Find where the given text appears and provide that cell's center as (x, y) coordinate. 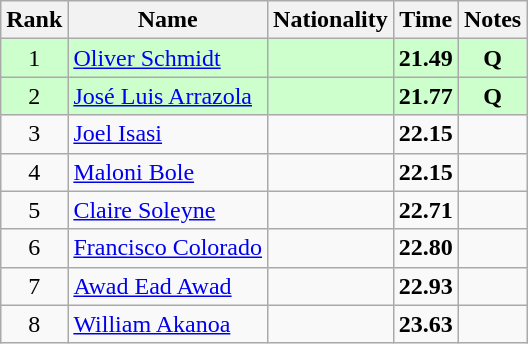
Awad Ead Awad (168, 286)
3 (34, 134)
2 (34, 96)
22.71 (426, 210)
Rank (34, 20)
José Luis Arrazola (168, 96)
Oliver Schmidt (168, 58)
Claire Soleyne (168, 210)
Nationality (331, 20)
22.93 (426, 286)
Name (168, 20)
Francisco Colorado (168, 248)
21.49 (426, 58)
5 (34, 210)
Joel Isasi (168, 134)
7 (34, 286)
6 (34, 248)
Maloni Bole (168, 172)
William Akanoa (168, 324)
1 (34, 58)
22.80 (426, 248)
Notes (492, 20)
21.77 (426, 96)
8 (34, 324)
23.63 (426, 324)
Time (426, 20)
4 (34, 172)
